Search for the cell housing the specified text and yield its [x, y] center coordinate. 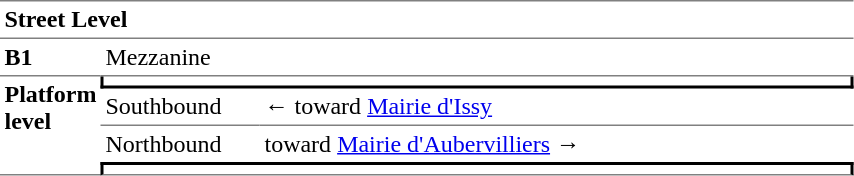
B1 [50, 58]
Northbound [180, 144]
Southbound [180, 107]
toward Mairie d'Aubervilliers → [557, 144]
Street Level [427, 20]
Mezzanine [478, 58]
Platform level [50, 126]
← toward Mairie d'Issy [557, 107]
